Output the [X, Y] coordinate of the center of the cell containing the given text.  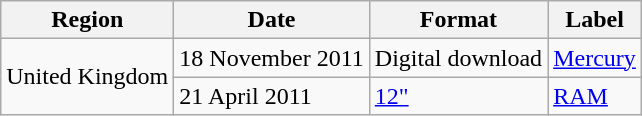
12" [458, 96]
18 November 2011 [272, 58]
RAM [595, 96]
Mercury [595, 58]
Format [458, 20]
Region [88, 20]
Digital download [458, 58]
Label [595, 20]
Date [272, 20]
21 April 2011 [272, 96]
United Kingdom [88, 77]
